Pinpoint the cell where the given text exists, returning its (x, y) midpoint coordinate. 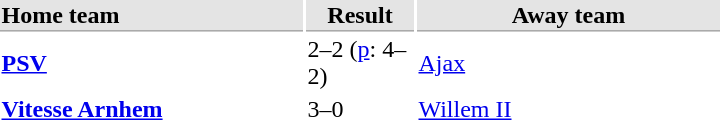
PSV (152, 62)
Result (360, 16)
Home team (152, 16)
2–2 (p: 4–2) (360, 62)
Away team (568, 16)
Ajax (568, 62)
